Provide the [X, Y] coordinate of the cell's center where the given text is located.  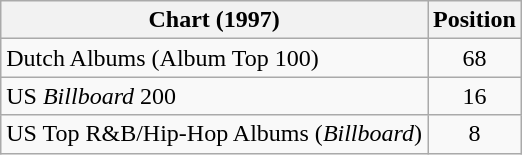
US Top R&B/Hip-Hop Albums (Billboard) [214, 134]
68 [475, 58]
Dutch Albums (Album Top 100) [214, 58]
8 [475, 134]
US Billboard 200 [214, 96]
Position [475, 20]
Chart (1997) [214, 20]
16 [475, 96]
